For the text-containing cell, return its midpoint in [X, Y] coordinate format. 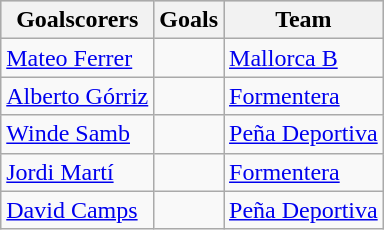
David Camps [78, 210]
Winde Samb [78, 134]
Team [304, 20]
Goalscorers [78, 20]
Goals [189, 20]
Jordi Martí [78, 172]
Alberto Górriz [78, 96]
Mateo Ferrer [78, 58]
Mallorca B [304, 58]
